Scan for the cell matching the given text and deliver its [x, y] coordinate at center. 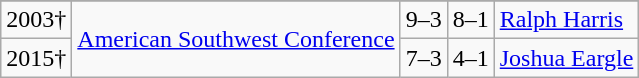
American Southwest Conference [236, 39]
4–1 [470, 58]
2003† [36, 20]
2015† [36, 58]
8–1 [470, 20]
Ralph Harris [566, 20]
Joshua Eargle [566, 58]
9–3 [424, 20]
7–3 [424, 58]
